Determine the (x, y) coordinate at the center of the cell enclosing the given text.  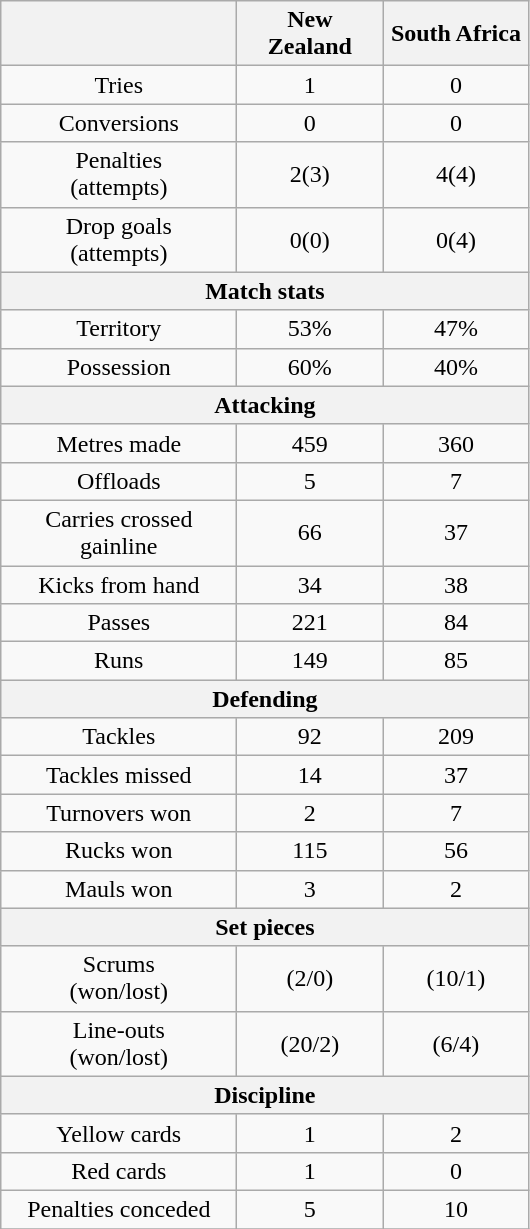
Penalties(attempts) (119, 174)
Possession (119, 367)
Mauls won (119, 889)
459 (310, 443)
Carries crossed gainline (119, 532)
3 (310, 889)
Attacking (265, 405)
Yellow cards (119, 1133)
Set pieces (265, 927)
Metres made (119, 443)
Tries (119, 85)
Tackles missed (119, 775)
Line-outs(won/lost) (119, 1044)
Territory (119, 329)
10 (456, 1209)
53% (310, 329)
Kicks from hand (119, 585)
0(4) (456, 240)
2(3) (310, 174)
40% (456, 367)
47% (456, 329)
115 (310, 851)
85 (456, 661)
66 (310, 532)
Turnovers won (119, 813)
Match stats (265, 291)
Red cards (119, 1171)
New Zealand (310, 34)
Discipline (265, 1095)
4(4) (456, 174)
Rucks won (119, 851)
38 (456, 585)
Offloads (119, 481)
(20/2) (310, 1044)
Penalties conceded (119, 1209)
Drop goals(attempts) (119, 240)
Conversions (119, 123)
South Africa (456, 34)
209 (456, 737)
Scrums(won/lost) (119, 978)
(2/0) (310, 978)
0(0) (310, 240)
149 (310, 661)
60% (310, 367)
34 (310, 585)
221 (310, 623)
56 (456, 851)
Tackles (119, 737)
92 (310, 737)
84 (456, 623)
(10/1) (456, 978)
14 (310, 775)
(6/4) (456, 1044)
Passes (119, 623)
Defending (265, 699)
Runs (119, 661)
360 (456, 443)
